Return the [X, Y] coordinate for the center point of the cell that contains the specified text.  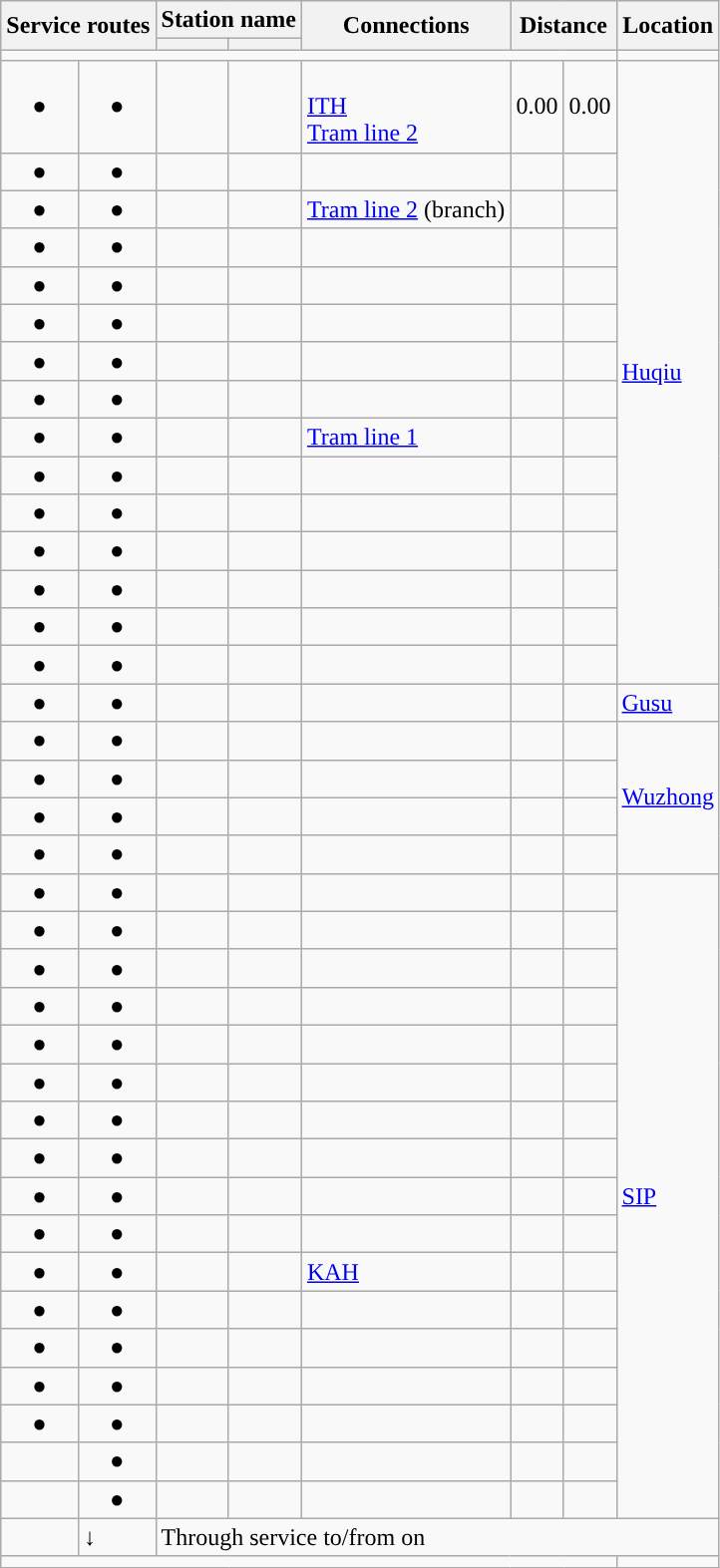
Connections [405, 26]
Gusu [668, 703]
Location [668, 26]
↓ [117, 1537]
ITH Tram line 2 [405, 107]
Wuzhong [668, 797]
Distance [563, 26]
KAH [405, 1272]
Through service to/from on [437, 1537]
Tram line 2 (branch) [405, 209]
SIP [668, 1196]
Service routes [78, 26]
Tram line 1 [405, 437]
Station name [228, 20]
Huqiu [668, 373]
